For the text-containing cell, return its midpoint in (X, Y) coordinate format. 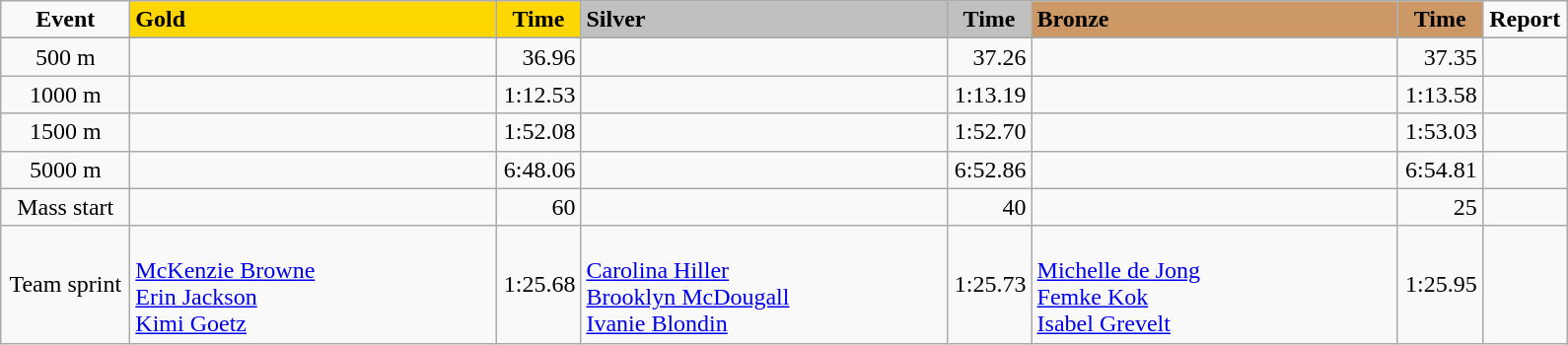
6:52.86 (989, 170)
1:52.08 (538, 132)
60 (538, 207)
1:13.19 (989, 95)
6:54.81 (1440, 170)
1:13.58 (1440, 95)
6:48.06 (538, 170)
1000 m (65, 95)
1:25.68 (538, 284)
37.26 (989, 57)
Michelle de JongFemke KokIsabel Grevelt (1215, 284)
36.96 (538, 57)
1:12.53 (538, 95)
37.35 (1440, 57)
McKenzie BrowneErin JacksonKimi Goetz (314, 284)
500 m (65, 57)
Mass start (65, 207)
40 (989, 207)
Carolina HillerBrooklyn McDougallIvanie Blondin (763, 284)
Bronze (1215, 20)
Report (1525, 20)
1:52.70 (989, 132)
Gold (314, 20)
5000 m (65, 170)
25 (1440, 207)
1500 m (65, 132)
1:53.03 (1440, 132)
Silver (763, 20)
1:25.95 (1440, 284)
Event (65, 20)
1:25.73 (989, 284)
Team sprint (65, 284)
